Capture the cell that displays the provided text and extract its (X, Y) central coordinate. 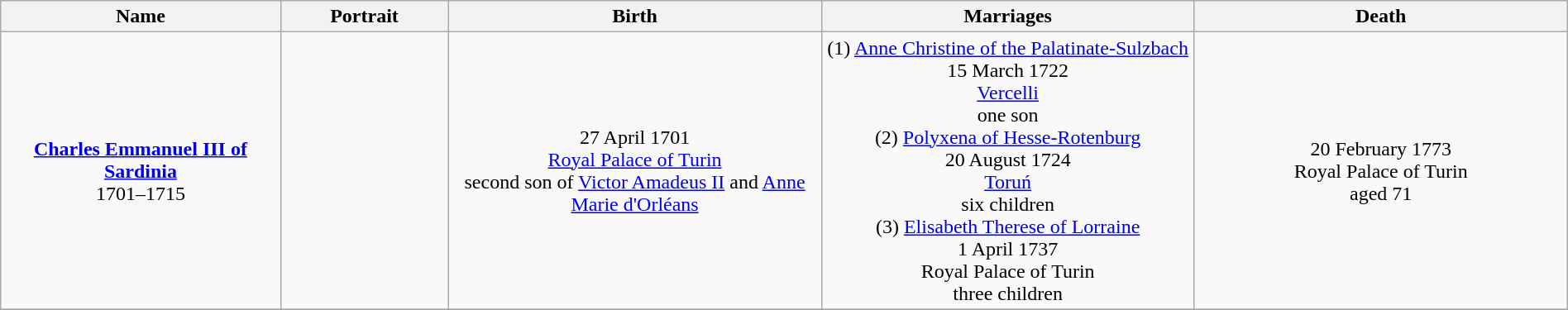
Birth (635, 17)
27 April 1701Royal Palace of Turinsecond son of Victor Amadeus II and Anne Marie d'Orléans (635, 170)
Portrait (364, 17)
Charles Emmanuel III of Sardinia1701–1715 (141, 170)
Marriages (1007, 17)
Name (141, 17)
20 February 1773Royal Palace of Turinaged 71 (1381, 170)
Death (1381, 17)
